Find where the given text appears and provide that cell's center as (X, Y) coordinate. 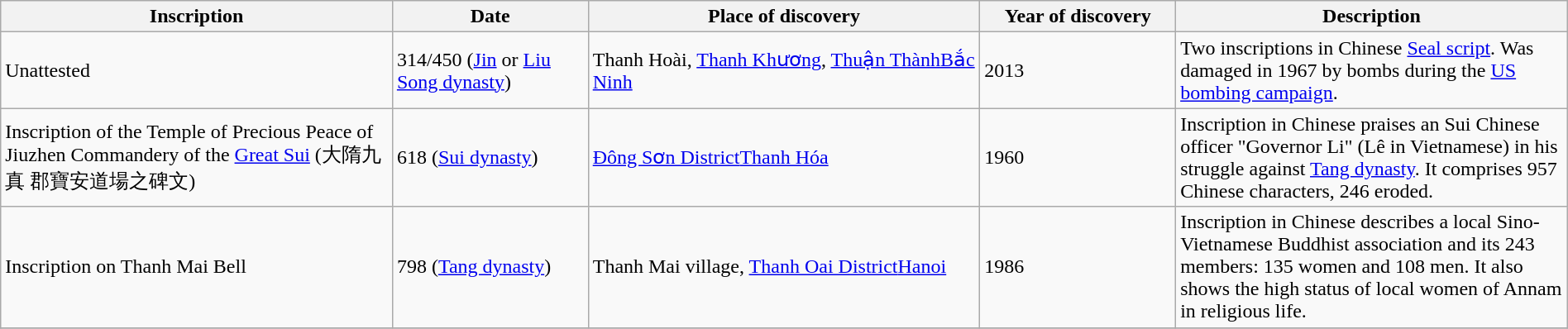
Place of discovery (784, 17)
Thanh Hoài, Thanh Khương, Thuận ThànhBắc Ninh (784, 70)
Two inscriptions in Chinese Seal script. Was damaged in 1967 by bombs during the US bombing campaign. (1372, 70)
798 (Tang dynasty) (490, 267)
Inscription (197, 17)
Đông Sơn DistrictThanh Hóa (784, 157)
314/450 (Jin or Liu Song dynasty) (490, 70)
2013 (1078, 70)
Thanh Mai village, Thanh Oai DistrictHanoi (784, 267)
1960 (1078, 157)
618 (Sui dynasty) (490, 157)
1986 (1078, 267)
Unattested (197, 70)
Description (1372, 17)
Inscription on Thanh Mai Bell (197, 267)
Inscription of the Temple of Precious Peace of Jiuzhen Commandery of the Great Sui (大隋九真 郡寶安道場之碑文) (197, 157)
Year of discovery (1078, 17)
Date (490, 17)
